Return the [x, y] coordinate for the center point of the cell that contains the specified text.  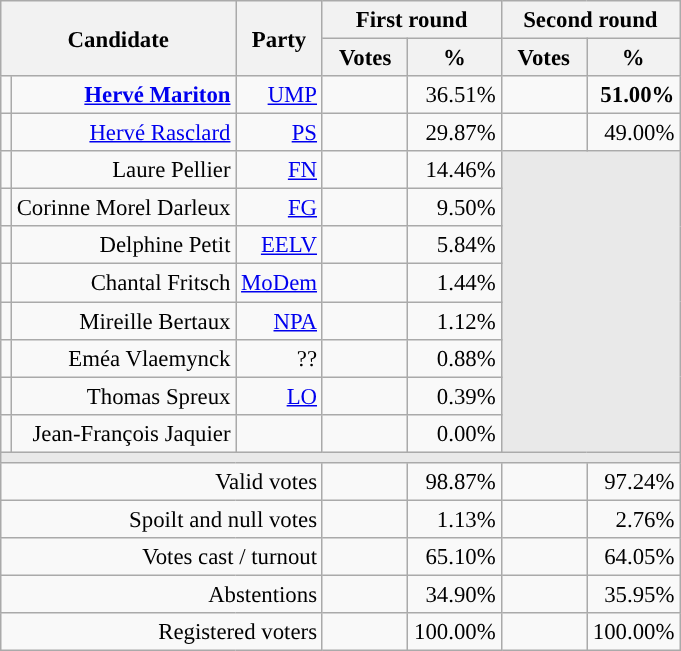
Corinne Morel Darleux [123, 208]
Laure Pellier [123, 170]
1.44% [454, 283]
EELV [280, 245]
0.88% [454, 358]
First round [412, 20]
FN [280, 170]
Delphine Petit [123, 245]
98.87% [454, 482]
UMP [280, 95]
Hervé Rasclard [123, 133]
29.87% [454, 133]
Registered voters [162, 632]
34.90% [454, 594]
65.10% [454, 557]
36.51% [454, 95]
NPA [280, 321]
Chantal Fritsch [123, 283]
5.84% [454, 245]
?? [280, 358]
0.39% [454, 396]
Abstentions [162, 594]
9.50% [454, 208]
Party [280, 38]
2.76% [634, 519]
1.12% [454, 321]
Eméa Vlaemynck [123, 358]
14.46% [454, 170]
Candidate [118, 38]
Thomas Spreux [123, 396]
Second round [590, 20]
97.24% [634, 482]
0.00% [454, 433]
LO [280, 396]
49.00% [634, 133]
Valid votes [162, 482]
MoDem [280, 283]
Jean-François Jaquier [123, 433]
51.00% [634, 95]
Spoilt and null votes [162, 519]
FG [280, 208]
Hervé Mariton [123, 95]
Votes cast / turnout [162, 557]
35.95% [634, 594]
Mireille Bertaux [123, 321]
1.13% [454, 519]
PS [280, 133]
64.05% [634, 557]
